Return [X, Y] of the center of cell containing provided text 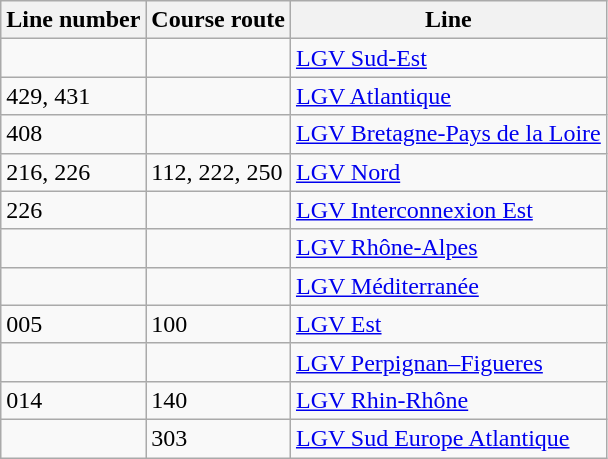
408 [74, 134]
Line [448, 20]
216, 226 [74, 172]
Line number [74, 20]
LGV Méditerranée [448, 286]
LGV Perpignan–Figueres [448, 362]
226 [74, 210]
100 [218, 324]
140 [218, 400]
LGV Interconnexion Est [448, 210]
005 [74, 324]
Course route [218, 20]
LGV Bretagne-Pays de la Loire [448, 134]
112, 222, 250 [218, 172]
303 [218, 438]
LGV Rhin-Rhône [448, 400]
014 [74, 400]
LGV Nord [448, 172]
LGV Est [448, 324]
LGV Sud-Est [448, 58]
LGV Rhône-Alpes [448, 248]
LGV Sud Europe Atlantique [448, 438]
429, 431 [74, 96]
LGV Atlantique [448, 96]
